Scan for the cell matching the given text and deliver its [X, Y] coordinate at center. 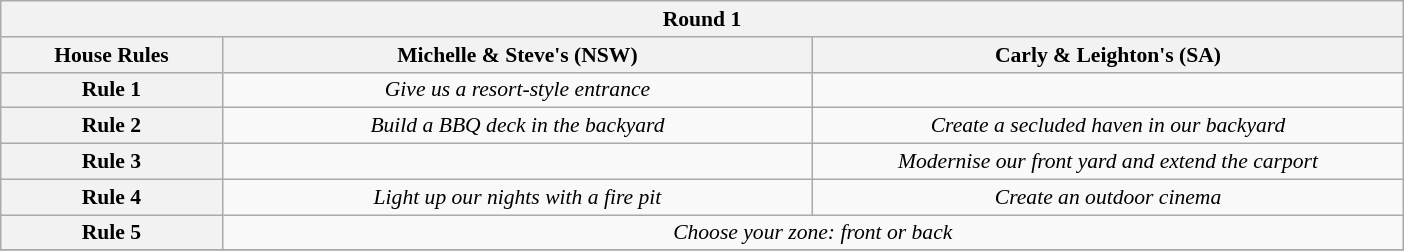
Rule 5 [112, 233]
Round 1 [702, 19]
Rule 1 [112, 90]
Build a BBQ deck in the backyard [518, 126]
Rule 2 [112, 126]
Michelle & Steve's (NSW) [518, 55]
Modernise our front yard and extend the carport [1108, 162]
House Rules [112, 55]
Give us a resort-style entrance [518, 90]
Choose your zone: front or back [812, 233]
Rule 4 [112, 197]
Light up our nights with a fire pit [518, 197]
Create a secluded haven in our backyard [1108, 126]
Carly & Leighton's (SA) [1108, 55]
Rule 3 [112, 162]
Create an outdoor cinema [1108, 197]
